Provide the [x, y] coordinate of the cell's center where the given text is located.  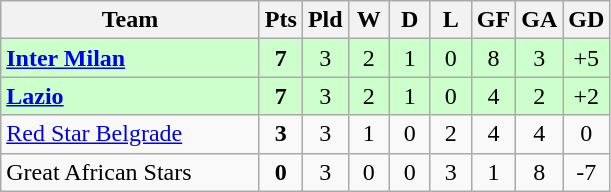
GF [493, 20]
L [450, 20]
Team [130, 20]
Pld [325, 20]
+2 [586, 96]
-7 [586, 172]
W [368, 20]
D [410, 20]
+5 [586, 58]
Pts [280, 20]
GA [540, 20]
Lazio [130, 96]
GD [586, 20]
Great African Stars [130, 172]
Inter Milan [130, 58]
Red Star Belgrade [130, 134]
